Return the [X, Y] coordinate for the center point of the cell that contains the specified text.  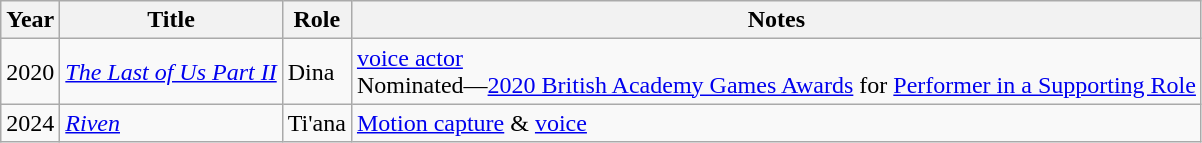
Riven [171, 123]
Title [171, 20]
Dina [316, 72]
Motion capture & voice [776, 123]
2020 [30, 72]
Ti'ana [316, 123]
The Last of Us Part II [171, 72]
Notes [776, 20]
Year [30, 20]
Role [316, 20]
voice actorNominated—2020 British Academy Games Awards for Performer in a Supporting Role [776, 72]
2024 [30, 123]
